Return the (x, y) coordinate for the center point of the cell that contains the specified text.  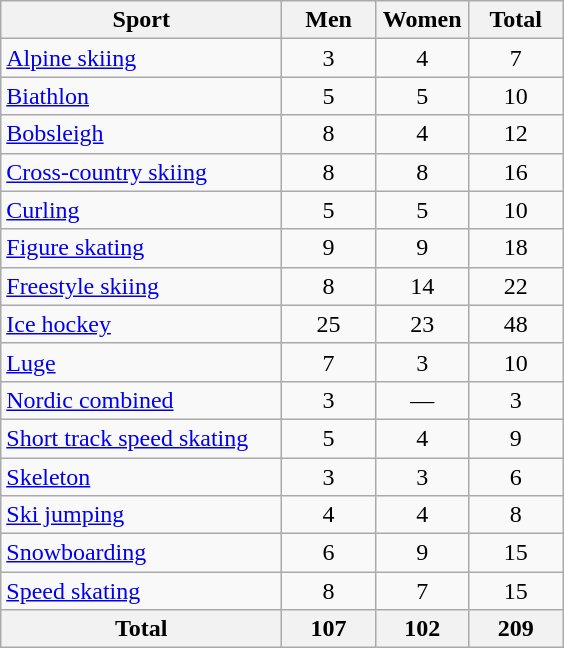
107 (329, 629)
Snowboarding (142, 553)
Biathlon (142, 96)
12 (516, 134)
Ski jumping (142, 515)
Freestyle skiing (142, 286)
— (422, 400)
48 (516, 324)
Men (329, 20)
Figure skating (142, 248)
18 (516, 248)
25 (329, 324)
Cross-country skiing (142, 172)
Bobsleigh (142, 134)
Sport (142, 20)
102 (422, 629)
Skeleton (142, 477)
Curling (142, 210)
Short track speed skating (142, 438)
22 (516, 286)
209 (516, 629)
14 (422, 286)
Women (422, 20)
Speed skating (142, 591)
16 (516, 172)
Alpine skiing (142, 58)
Ice hockey (142, 324)
Nordic combined (142, 400)
23 (422, 324)
Luge (142, 362)
